Capture the cell that displays the provided text and extract its (X, Y) central coordinate. 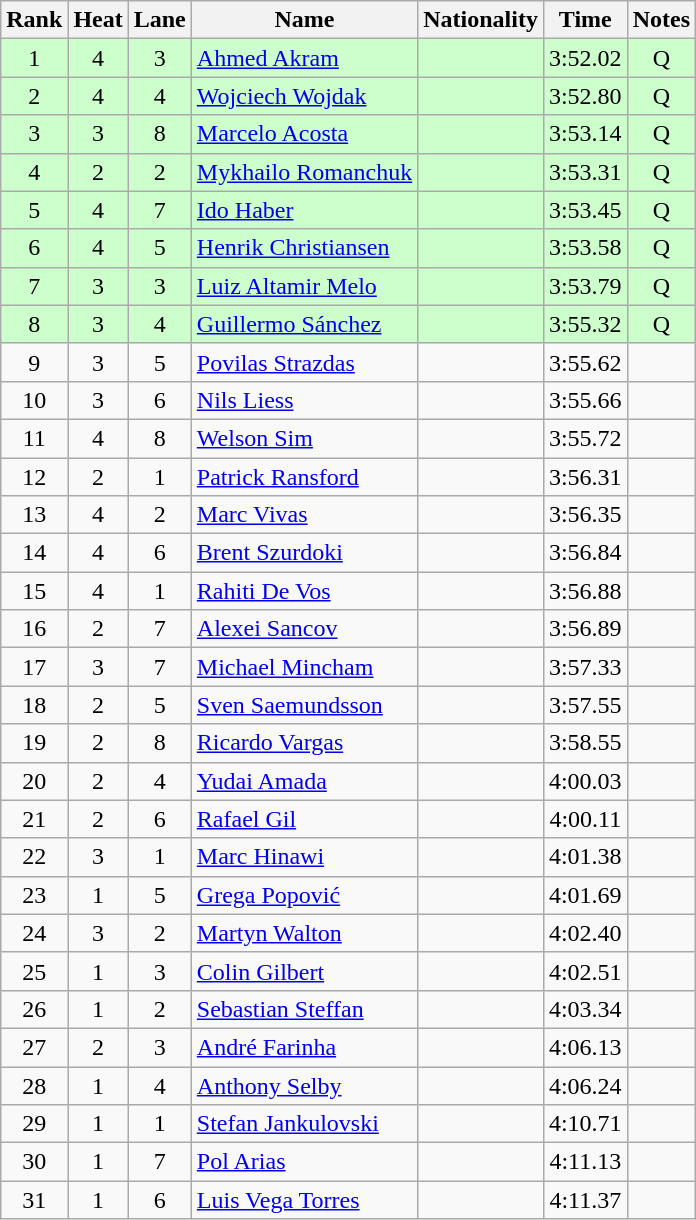
Ricardo Vargas (304, 743)
23 (34, 895)
Marc Hinawi (304, 857)
3:55.32 (585, 324)
22 (34, 857)
Rahiti De Vos (304, 591)
28 (34, 1085)
3:56.88 (585, 591)
Colin Gilbert (304, 971)
18 (34, 705)
4:02.40 (585, 933)
3:57.55 (585, 705)
3:56.84 (585, 553)
3:53.14 (585, 134)
9 (34, 362)
3:55.72 (585, 438)
3:56.35 (585, 515)
26 (34, 1009)
4:00.11 (585, 819)
3:56.31 (585, 477)
3:53.45 (585, 210)
4:11.13 (585, 1162)
Name (304, 20)
10 (34, 400)
Rafael Gil (304, 819)
Nationality (481, 20)
Nils Liess (304, 400)
3:56.89 (585, 629)
Yudai Amada (304, 781)
3:55.66 (585, 400)
Rank (34, 20)
Martyn Walton (304, 933)
4:03.34 (585, 1009)
4:02.51 (585, 971)
16 (34, 629)
Notes (661, 20)
3:57.33 (585, 667)
Marcelo Acosta (304, 134)
Wojciech Wojdak (304, 96)
Luis Vega Torres (304, 1200)
Heat (98, 20)
17 (34, 667)
4:06.24 (585, 1085)
Guillermo Sánchez (304, 324)
3:52.80 (585, 96)
31 (34, 1200)
12 (34, 477)
Henrik Christiansen (304, 248)
4:01.69 (585, 895)
29 (34, 1124)
15 (34, 591)
4:00.03 (585, 781)
4:01.38 (585, 857)
24 (34, 933)
Marc Vivas (304, 515)
Anthony Selby (304, 1085)
4:06.13 (585, 1047)
Alexei Sancov (304, 629)
Patrick Ransford (304, 477)
20 (34, 781)
Sven Saemundsson (304, 705)
13 (34, 515)
3:53.79 (585, 286)
Michael Mincham (304, 667)
Pol Arias (304, 1162)
3:52.02 (585, 58)
3:53.58 (585, 248)
11 (34, 438)
4:10.71 (585, 1124)
Lane (160, 20)
27 (34, 1047)
19 (34, 743)
André Farinha (304, 1047)
Stefan Jankulovski (304, 1124)
3:53.31 (585, 172)
Ahmed Akram (304, 58)
Povilas Strazdas (304, 362)
3:55.62 (585, 362)
Luiz Altamir Melo (304, 286)
30 (34, 1162)
Brent Szurdoki (304, 553)
Sebastian Steffan (304, 1009)
3:58.55 (585, 743)
Ido Haber (304, 210)
Time (585, 20)
Grega Popović (304, 895)
Mykhailo Romanchuk (304, 172)
Welson Sim (304, 438)
4:11.37 (585, 1200)
25 (34, 971)
14 (34, 553)
21 (34, 819)
